Pinpoint the cell where the given text exists, returning its [X, Y] midpoint coordinate. 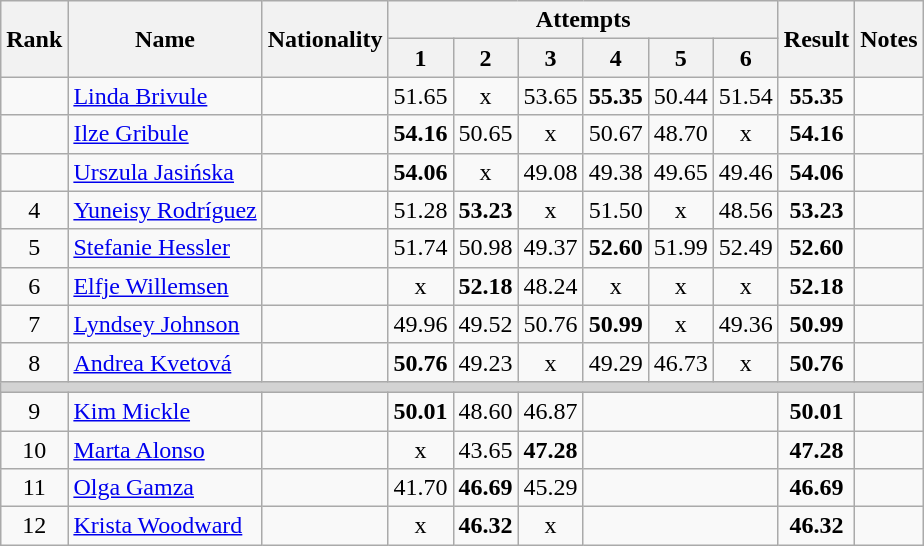
41.70 [420, 488]
7 [34, 324]
Marta Alonso [165, 449]
Andrea Kvetová [165, 362]
46.87 [550, 411]
Lyndsey Johnson [165, 324]
48.60 [486, 411]
Nationality [325, 39]
Result [816, 39]
50.67 [616, 134]
45.29 [550, 488]
49.36 [746, 324]
52.49 [746, 248]
Olga Gamza [165, 488]
Krista Woodward [165, 526]
2 [486, 58]
50.44 [680, 96]
49.96 [420, 324]
48.70 [680, 134]
51.99 [680, 248]
49.37 [550, 248]
Kim Mickle [165, 411]
49.23 [486, 362]
Yuneisy Rodríguez [165, 210]
Urszula Jasińska [165, 172]
48.24 [550, 286]
10 [34, 449]
Rank [34, 39]
51.28 [420, 210]
49.65 [680, 172]
9 [34, 411]
Linda Brivule [165, 96]
11 [34, 488]
49.52 [486, 324]
51.50 [616, 210]
12 [34, 526]
Stefanie Hessler [165, 248]
Elfje Willemsen [165, 286]
Ilze Gribule [165, 134]
Attempts [583, 20]
50.65 [486, 134]
51.54 [746, 96]
1 [420, 58]
3 [550, 58]
51.65 [420, 96]
53.65 [550, 96]
49.29 [616, 362]
51.74 [420, 248]
43.65 [486, 449]
49.08 [550, 172]
8 [34, 362]
49.38 [616, 172]
46.73 [680, 362]
Notes [889, 39]
49.46 [746, 172]
Name [165, 39]
50.98 [486, 248]
48.56 [746, 210]
